Capture the cell that displays the provided text and extract its (X, Y) central coordinate. 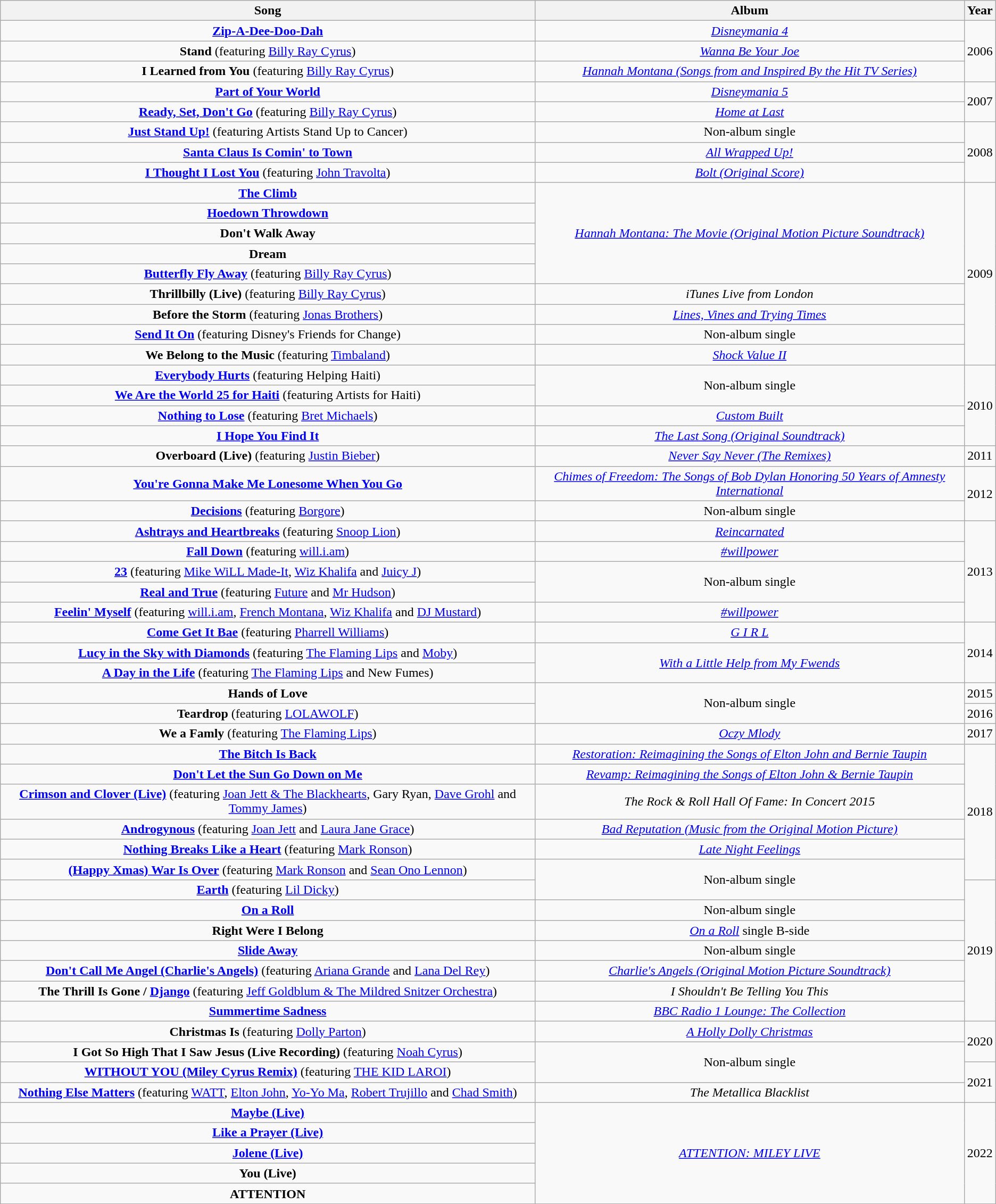
Charlie's Angels (Original Motion Picture Soundtrack) (750, 971)
A Day in the Life (featuring The Flaming Lips and New Fumes) (268, 673)
Reincarnated (750, 531)
Hannah Montana (Songs from and Inspired By the Hit TV Series) (750, 71)
Song (268, 11)
2010 (980, 405)
We a Famly (featuring The Flaming Lips) (268, 734)
Custom Built (750, 416)
Before the Storm (featuring Jonas Brothers) (268, 314)
Disneymania 5 (750, 92)
Shock Value II (750, 355)
The Last Song (Original Soundtrack) (750, 436)
2009 (980, 273)
2014 (980, 653)
Like a Prayer (Live) (268, 1133)
Maybe (Live) (268, 1112)
Right Were I Belong (268, 931)
2017 (980, 734)
We Are the World 25 for Haiti (featuring Artists for Haiti) (268, 395)
2012 (980, 494)
2013 (980, 571)
Bad Reputation (Music from the Original Motion Picture) (750, 829)
I Got So High That I Saw Jesus (Live Recording) (featuring Noah Cyrus) (268, 1052)
A Holly Dolly Christmas (750, 1032)
Chimes of Freedom: The Songs of Bob Dylan Honoring 50 Years of Amnesty International (750, 483)
Santa Claus Is Comin' to Town (268, 152)
With a Little Help from My Fwends (750, 663)
You (Live) (268, 1173)
Ready, Set, Don't Go (featuring Billy Ray Cyrus) (268, 112)
2019 (980, 950)
Part of Your World (268, 92)
Late Night Feelings (750, 849)
Disneymania 4 (750, 31)
On a Roll (268, 910)
WITHOUT YOU (Miley Cyrus Remix) (featuring THE KID LAROI) (268, 1072)
2022 (980, 1153)
Don't Walk Away (268, 233)
You're Gonna Make Me Lonesome When You Go (268, 483)
Hands of Love (268, 693)
Home at Last (750, 112)
Hoedown Throwdown (268, 213)
Nothing Else Matters (featuring WATT, Elton John, Yo-Yo Ma, Robert Trujillo and Chad Smith) (268, 1092)
The Thrill Is Gone / Django (featuring Jeff Goldblum & The Mildred Snitzer Orchestra) (268, 991)
ATTENTION: MILEY LIVE (750, 1153)
Nothing Breaks Like a Heart (featuring Mark Ronson) (268, 849)
Summertime Sadness (268, 1011)
Decisions (featuring Borgore) (268, 511)
Revamp: Reimagining the Songs of Elton John & Bernie Taupin (750, 774)
2011 (980, 456)
Androgynous (featuring Joan Jett and Laura Jane Grace) (268, 829)
(Happy Xmas) War Is Over (featuring Mark Ronson and Sean Ono Lennon) (268, 869)
Just Stand Up! (featuring Artists Stand Up to Cancer) (268, 132)
Bolt (Original Score) (750, 172)
Album (750, 11)
Real and True (featuring Future and Mr Hudson) (268, 592)
ATTENTION (268, 1193)
23 (featuring Mike WiLL Made-It, Wiz Khalifa and Juicy J) (268, 571)
2018 (980, 812)
Jolene (Live) (268, 1153)
Lines, Vines and Trying Times (750, 314)
I Shouldn't Be Telling You This (750, 991)
Christmas Is (featuring Dolly Parton) (268, 1032)
Overboard (Live) (featuring Justin Bieber) (268, 456)
Fall Down (featuring will.i.am) (268, 551)
2015 (980, 693)
Everybody Hurts (featuring Helping Haiti) (268, 375)
Slide Away (268, 951)
Teardrop (featuring LOLAWOLF) (268, 713)
The Rock & Roll Hall Of Fame: In Concert 2015 (750, 801)
Butterfly Fly Away (featuring Billy Ray Cyrus) (268, 274)
Year (980, 11)
Stand (featuring Billy Ray Cyrus) (268, 51)
The Bitch Is Back (268, 754)
2021 (980, 1082)
Don't Call Me Angel (Charlie's Angels) (featuring Ariana Grande and Lana Del Rey) (268, 971)
Come Get It Bae (featuring Pharrell Williams) (268, 633)
Restoration: Reimagining the Songs of Elton John and Bernie Taupin (750, 754)
BBC Radio 1 Lounge: The Collection (750, 1011)
We Belong to the Music (featuring Timbaland) (268, 355)
Crimson and Clover (Live) (featuring Joan Jett & The Blackhearts, Gary Ryan, Dave Grohl and Tommy James) (268, 801)
Zip-A-Dee-Doo-Dah (268, 31)
Nothing to Lose (featuring Bret Michaels) (268, 416)
2006 (980, 51)
Don't Let the Sun Go Down on Me (268, 774)
Thrillbilly (Live) (featuring Billy Ray Cyrus) (268, 294)
Hannah Montana: The Movie (Original Motion Picture Soundtrack) (750, 233)
Lucy in the Sky with Diamonds (featuring The Flaming Lips and Moby) (268, 653)
Ashtrays and Heartbreaks (featuring Snoop Lion) (268, 531)
I Hope You Find It (268, 436)
Earth (featuring Lil Dicky) (268, 890)
Wanna Be Your Joe (750, 51)
All Wrapped Up! (750, 152)
2020 (980, 1042)
Oczy Mlody (750, 734)
2008 (980, 152)
On a Roll single B-side (750, 931)
Send It On (featuring Disney's Friends for Change) (268, 335)
I Learned from You (featuring Billy Ray Cyrus) (268, 71)
G I R L (750, 633)
Dream (268, 254)
The Climb (268, 193)
2016 (980, 713)
Never Say Never (The Remixes) (750, 456)
I Thought I Lost You (featuring John Travolta) (268, 172)
iTunes Live from London (750, 294)
2007 (980, 102)
Feelin' Myself (featuring will.i.am, French Montana, Wiz Khalifa and DJ Mustard) (268, 612)
The Metallica Blacklist (750, 1092)
